Find where the given text appears and provide that cell's center as [X, Y] coordinate. 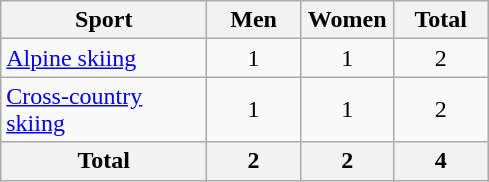
4 [441, 161]
Women [347, 20]
Cross-country skiing [104, 110]
Sport [104, 20]
Alpine skiing [104, 58]
Men [254, 20]
